Provide the [x, y] coordinate of the cell's center where the given text is located.  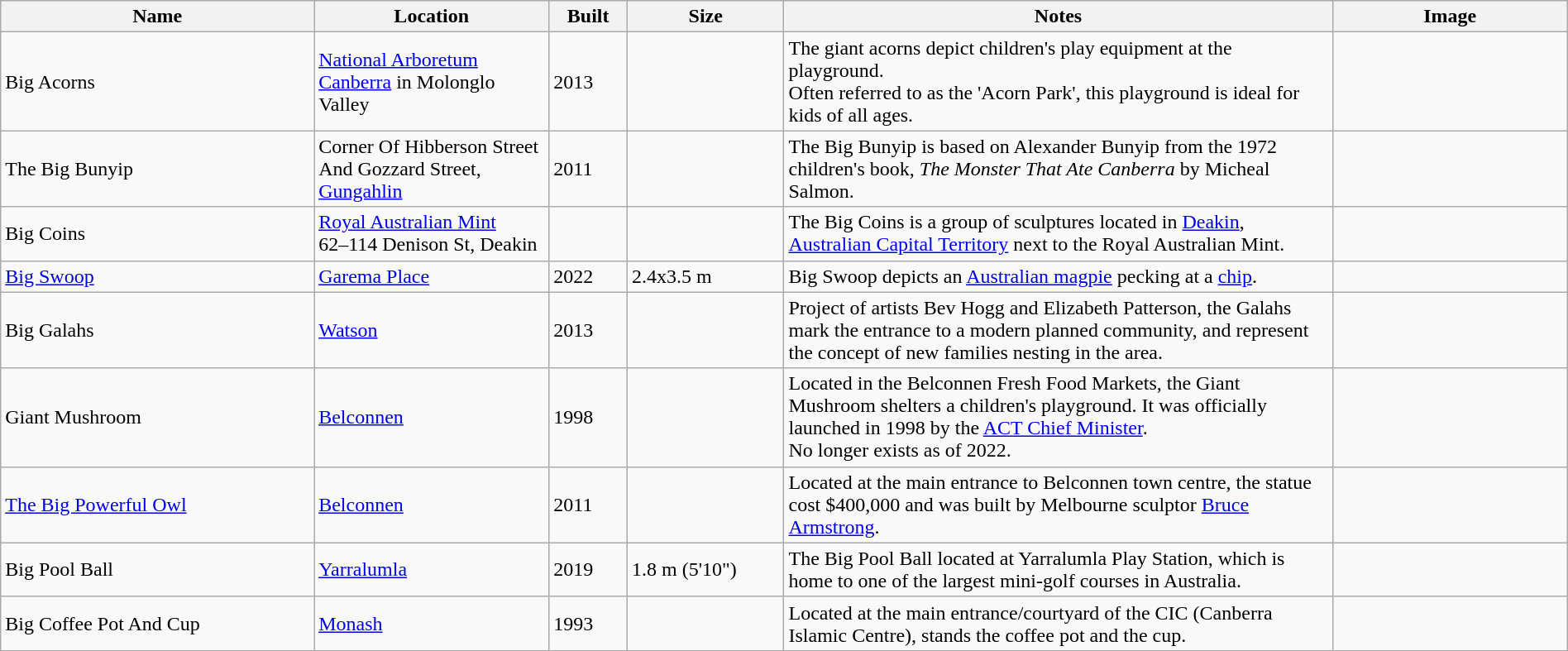
The Big Powerful Owl [157, 505]
Size [706, 17]
National Arboretum Canberra in Molonglo Valley [432, 81]
2022 [589, 276]
Location [432, 17]
The Big Bunyip [157, 169]
Notes [1059, 17]
2019 [589, 569]
The Big Coins is a group of sculptures located in Deakin, Australian Capital Territory next to the Royal Australian Mint. [1059, 233]
Big Galahs [157, 330]
Located at the main entrance/courtyard of the CIC (Canberra Islamic Centre), stands the coffee pot and the cup. [1059, 624]
2.4x3.5 m [706, 276]
1993 [589, 624]
The Big Pool Ball located at Yarralumla Play Station, which is home to one of the largest mini-golf courses in Australia. [1059, 569]
Big Swoop depicts an Australian magpie pecking at a chip. [1059, 276]
1998 [589, 417]
Yarralumla [432, 569]
Big Pool Ball [157, 569]
Built [589, 17]
Big Coffee Pot And Cup [157, 624]
Giant Mushroom [157, 417]
Big Swoop [157, 276]
Monash [432, 624]
Royal Australian Mint62–114 Denison St, Deakin [432, 233]
Big Coins [157, 233]
Garema Place [432, 276]
Image [1450, 17]
Name [157, 17]
Corner Of Hibberson Street And Gozzard Street, Gungahlin [432, 169]
Big Acorns [157, 81]
Watson [432, 330]
1.8 m (5'10") [706, 569]
Located at the main entrance to Belconnen town centre, the statue cost $400,000 and was built by Melbourne sculptor Bruce Armstrong. [1059, 505]
The Big Bunyip is based on Alexander Bunyip from the 1972 children's book, The Monster That Ate Canberra by Micheal Salmon. [1059, 169]
